Search for the cell housing the specified text and yield its [x, y] center coordinate. 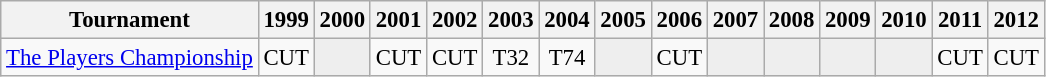
2012 [1016, 20]
T74 [567, 58]
T32 [511, 58]
2000 [342, 20]
The Players Championship [130, 58]
2003 [511, 20]
2007 [735, 20]
2009 [848, 20]
2002 [455, 20]
1999 [286, 20]
Tournament [130, 20]
2010 [904, 20]
2006 [679, 20]
2005 [623, 20]
2008 [792, 20]
2004 [567, 20]
2011 [960, 20]
2001 [398, 20]
